Identify which cell holds the provided text, then report its [x, y] central coordinate. 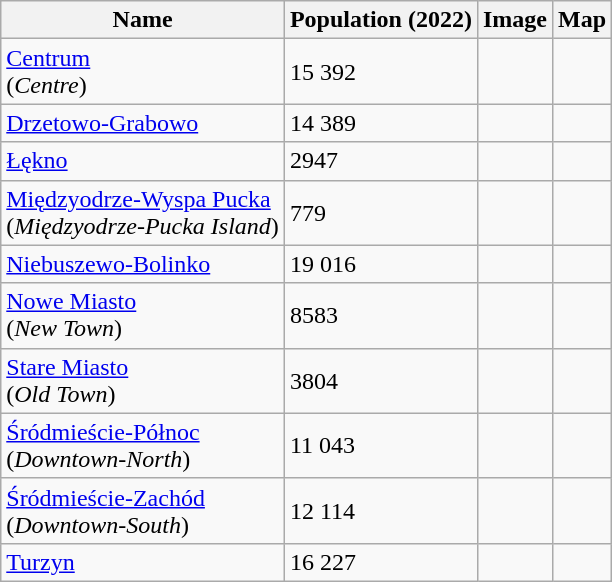
2947 [380, 161]
Drzetowo-Grabowo [143, 123]
Population (2022) [380, 20]
Map [582, 20]
19 016 [380, 264]
Image [514, 20]
3804 [380, 380]
Turzyn [143, 562]
Łękno [143, 161]
Międzyodrze-Wyspa Pucka(Międzyodrze-Pucka Island) [143, 212]
Centrum(Centre) [143, 72]
Niebuszewo-Bolinko [143, 264]
11 043 [380, 446]
Śródmieście-Zachód(Downtown-South) [143, 510]
Nowe Miasto(New Town) [143, 316]
15 392 [380, 72]
16 227 [380, 562]
Śródmieście-Północ(Downtown-North) [143, 446]
Name [143, 20]
Stare Miasto(Old Town) [143, 380]
8583 [380, 316]
779 [380, 212]
14 389 [380, 123]
12 114 [380, 510]
